Capture the cell that displays the provided text and extract its [X, Y] central coordinate. 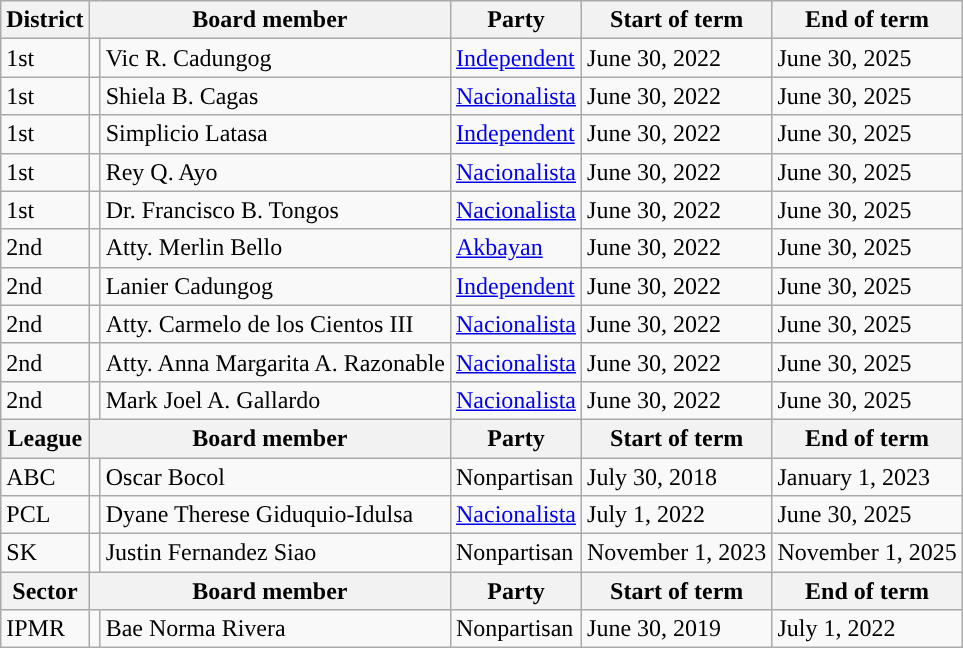
Atty. Anna Margarita A. Razonable [275, 362]
Simplicio Latasa [275, 134]
Dr. Francisco B. Tongos [275, 210]
ABC [45, 477]
June 30, 2019 [677, 629]
District [45, 20]
January 1, 2023 [867, 477]
July 30, 2018 [677, 477]
Shiela B. Cagas [275, 96]
Justin Fernandez Siao [275, 553]
IPMR [45, 629]
Atty. Merlin Bello [275, 248]
Mark Joel A. Gallardo [275, 400]
Bae Norma Rivera [275, 629]
League [45, 438]
SK [45, 553]
Vic R. Cadungog [275, 58]
PCL [45, 515]
Oscar Bocol [275, 477]
Rey Q. Ayo [275, 172]
Lanier Cadungog [275, 286]
November 1, 2023 [677, 553]
November 1, 2025 [867, 553]
Sector [45, 591]
Dyane Therese Giduquio-Idulsa [275, 515]
Atty. Carmelo de los Cientos III [275, 324]
Akbayan [516, 248]
